Capture the cell that displays the provided text and extract its [X, Y] central coordinate. 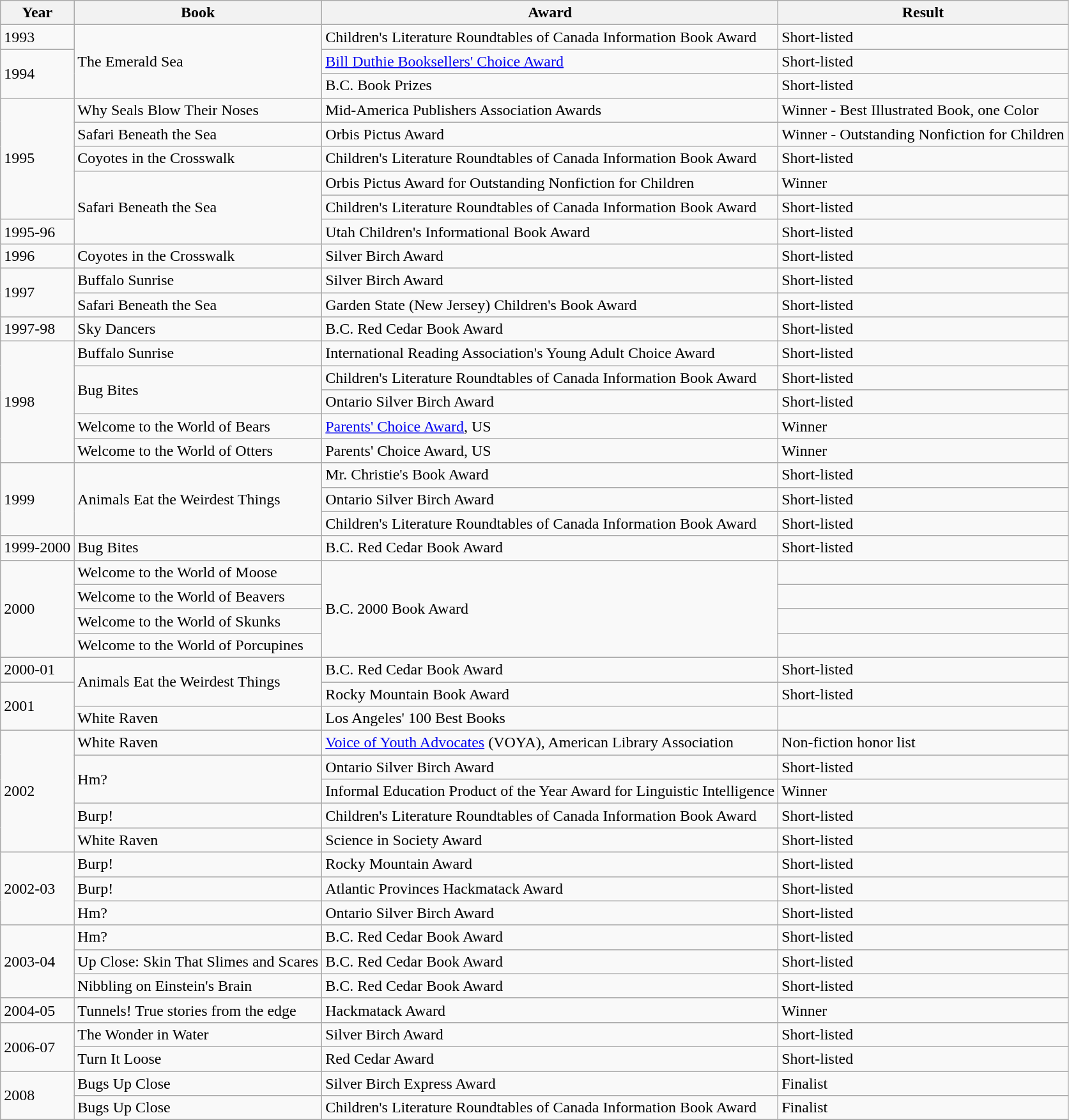
Rocky Mountain Book Award [550, 694]
1994 [37, 74]
2003-04 [37, 961]
Why Seals Blow Their Noses [198, 110]
1996 [37, 256]
Mr. Christie's Book Award [550, 475]
1995-96 [37, 231]
1999-2000 [37, 548]
Informal Education Product of the Year Award for Linguistic Intelligence [550, 791]
1997-98 [37, 329]
Winner - Best Illustrated Book, one Color [923, 110]
Mid-America Publishers Association Awards [550, 110]
2006-07 [37, 1046]
Silver Birch Express Award [550, 1084]
The Wonder in Water [198, 1034]
Orbis Pictus Award [550, 134]
Utah Children's Informational Book Award [550, 231]
Orbis Pictus Award for Outstanding Nonfiction for Children [550, 183]
2008 [37, 1096]
Welcome to the World of Porcupines [198, 645]
Welcome to the World of Otters [198, 451]
Hackmatack Award [550, 1010]
Garden State (New Jersey) Children's Book Award [550, 305]
Winner - Outstanding Nonfiction for Children [923, 134]
1997 [37, 292]
Sky Dancers [198, 329]
2000 [37, 609]
2004-05 [37, 1010]
The Emerald Sea [198, 61]
Voice of Youth Advocates (VOYA), American Library Association [550, 743]
Welcome to the World of Beavers [198, 596]
International Reading Association's Young Adult Choice Award [550, 354]
Award [550, 13]
Welcome to the World of Skunks [198, 621]
B.C. 2000 Book Award [550, 609]
Up Close: Skin That Slimes and Scares [198, 961]
Book [198, 13]
Tunnels! True stories from the edge [198, 1010]
2000-01 [37, 669]
Science in Society Award [550, 840]
Atlantic Provinces Hackmatack Award [550, 889]
B.C. Book Prizes [550, 86]
Rocky Mountain Award [550, 864]
1998 [37, 402]
Year [37, 13]
Los Angeles' 100 Best Books [550, 719]
Non-fiction honor list [923, 743]
2002-03 [37, 889]
Result [923, 13]
Welcome to the World of Bears [198, 426]
Turn It Loose [198, 1059]
1995 [37, 159]
Welcome to the World of Moose [198, 572]
1993 [37, 37]
2002 [37, 791]
1999 [37, 499]
Bill Duthie Booksellers' Choice Award [550, 61]
Nibbling on Einstein's Brain [198, 986]
2001 [37, 706]
Red Cedar Award [550, 1059]
